Locate the cell with the specified text and output its [X, Y] center coordinate. 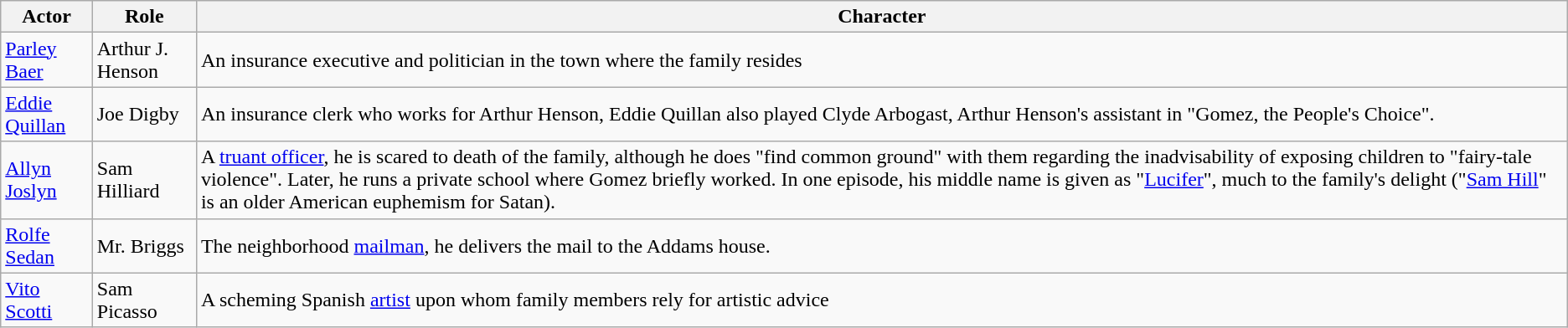
An insurance clerk who works for Arthur Henson, Eddie Quillan also played Clyde Arbogast, Arthur Henson's assistant in "Gomez, the People's Choice". [881, 114]
Actor [47, 17]
Allyn Joslyn [47, 180]
Arthur J. Henson [144, 60]
Sam Picasso [144, 300]
A scheming Spanish artist upon whom family members rely for artistic advice [881, 300]
Character [881, 17]
Joe Digby [144, 114]
Vito Scotti [47, 300]
Role [144, 17]
The neighborhood mailman, he delivers the mail to the Addams house. [881, 246]
An insurance executive and politician in the town where the family resides [881, 60]
Parley Baer [47, 60]
Rolfe Sedan [47, 246]
Sam Hilliard [144, 180]
Mr. Briggs [144, 246]
Eddie Quillan [47, 114]
